Locate the cell with the specified text and output its (X, Y) center coordinate. 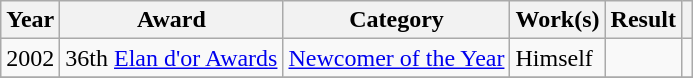
2002 (30, 58)
36th Elan d'or Awards (172, 58)
Year (30, 20)
Work(s) (558, 20)
Result (643, 20)
Award (172, 20)
Newcomer of the Year (396, 58)
Category (396, 20)
Himself (558, 58)
